Return the [X, Y] coordinate for the center point of the cell that contains the specified text.  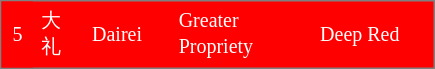
Greater Propriety [242, 35]
5 [18, 35]
Dairei [128, 35]
大礼 [58, 35]
Deep Red [372, 35]
